Return the [x, y] coordinate for the center point of the cell that contains the specified text.  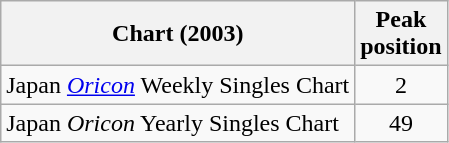
Chart (2003) [178, 34]
2 [401, 85]
49 [401, 123]
Japan Oricon Yearly Singles Chart [178, 123]
Peakposition [401, 34]
Japan Oricon Weekly Singles Chart [178, 85]
